Scan for the cell matching the given text and deliver its [X, Y] coordinate at center. 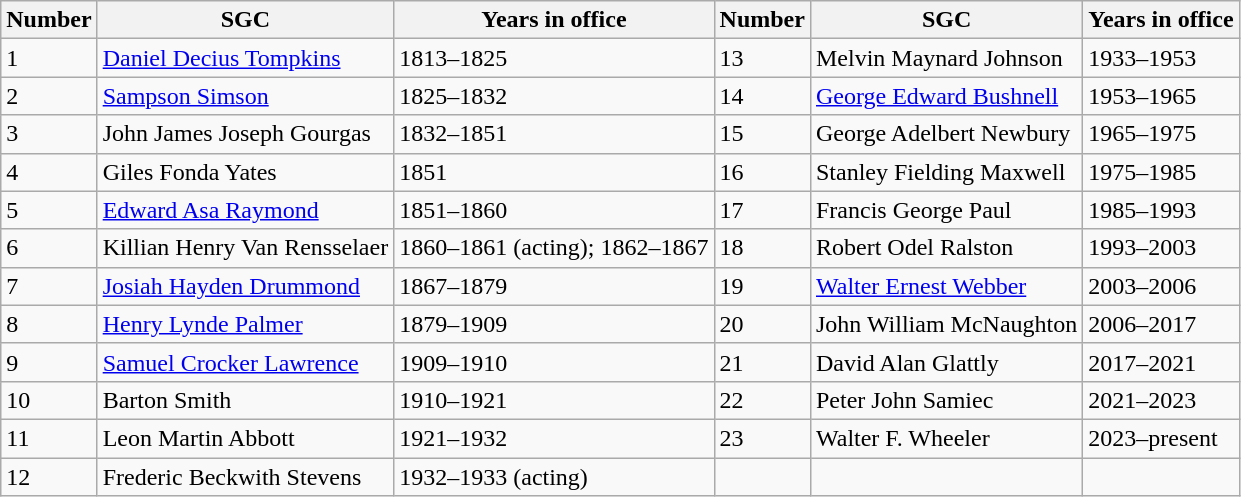
11 [49, 438]
Melvin Maynard Johnson [946, 58]
1975–1985 [1161, 172]
Leon Martin Abbott [246, 438]
Daniel Decius Tompkins [246, 58]
14 [762, 96]
18 [762, 248]
22 [762, 400]
Robert Odel Ralston [946, 248]
George Adelbert Newbury [946, 134]
David Alan Glattly [946, 362]
1909–1910 [554, 362]
1993–2003 [1161, 248]
John William McNaughton [946, 324]
2021–2023 [1161, 400]
2023–present [1161, 438]
Edward Asa Raymond [246, 210]
1832–1851 [554, 134]
Walter F. Wheeler [946, 438]
George Edward Bushnell [946, 96]
4 [49, 172]
Peter John Samiec [946, 400]
20 [762, 324]
17 [762, 210]
1879–1909 [554, 324]
2006–2017 [1161, 324]
2003–2006 [1161, 286]
1860–1861 (acting); 1862–1867 [554, 248]
Walter Ernest Webber [946, 286]
2017–2021 [1161, 362]
Barton Smith [246, 400]
Giles Fonda Yates [246, 172]
1813–1825 [554, 58]
Francis George Paul [946, 210]
Killian Henry Van Rensselaer [246, 248]
Sampson Simson [246, 96]
16 [762, 172]
Frederic Beckwith Stevens [246, 477]
1932–1933 (acting) [554, 477]
Henry Lynde Palmer [246, 324]
1867–1879 [554, 286]
7 [49, 286]
1933–1953 [1161, 58]
1851–1860 [554, 210]
19 [762, 286]
15 [762, 134]
Stanley Fielding Maxwell [946, 172]
3 [49, 134]
8 [49, 324]
2 [49, 96]
9 [49, 362]
23 [762, 438]
1953–1965 [1161, 96]
10 [49, 400]
1965–1975 [1161, 134]
1851 [554, 172]
12 [49, 477]
1 [49, 58]
1825–1832 [554, 96]
1985–1993 [1161, 210]
13 [762, 58]
Samuel Crocker Lawrence [246, 362]
Josiah Hayden Drummond [246, 286]
1921–1932 [554, 438]
John James Joseph Gourgas [246, 134]
1910–1921 [554, 400]
5 [49, 210]
21 [762, 362]
6 [49, 248]
